Search for the cell housing the specified text and yield its (X, Y) center coordinate. 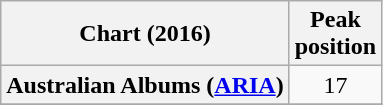
17 (335, 85)
Australian Albums (ARIA) (145, 85)
Chart (2016) (145, 34)
Peak position (335, 34)
